Search for the cell housing the specified text and yield its (X, Y) center coordinate. 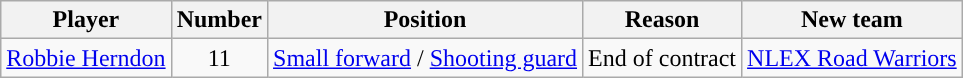
NLEX Road Warriors (852, 58)
New team (852, 20)
Reason (662, 20)
Player (86, 20)
Small forward / Shooting guard (426, 58)
Position (426, 20)
11 (219, 58)
Number (219, 20)
Robbie Herndon (86, 58)
End of contract (662, 58)
